Locate the cell with the specified text and output its [x, y] center coordinate. 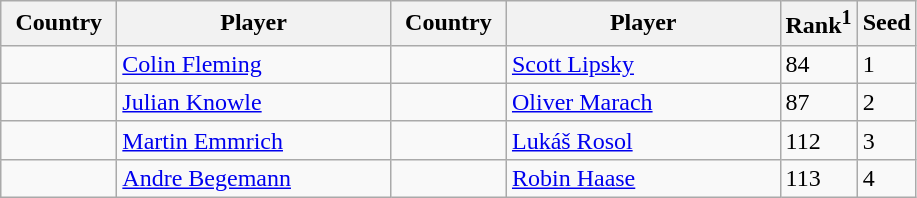
4 [886, 178]
Julian Knowle [254, 102]
Seed [886, 24]
Robin Haase [643, 178]
112 [818, 140]
Andre Begemann [254, 178]
113 [818, 178]
84 [818, 64]
1 [886, 64]
Oliver Marach [643, 102]
Scott Lipsky [643, 64]
Lukáš Rosol [643, 140]
Rank1 [818, 24]
87 [818, 102]
2 [886, 102]
3 [886, 140]
Martin Emmrich [254, 140]
Colin Fleming [254, 64]
